Detect which cell encompasses the target text, then output its [x, y] center coordinate. 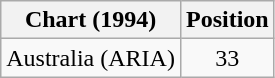
Position [227, 20]
Chart (1994) [91, 20]
Australia (ARIA) [91, 58]
33 [227, 58]
